Output the [x, y] coordinate of the center of the cell containing the given text.  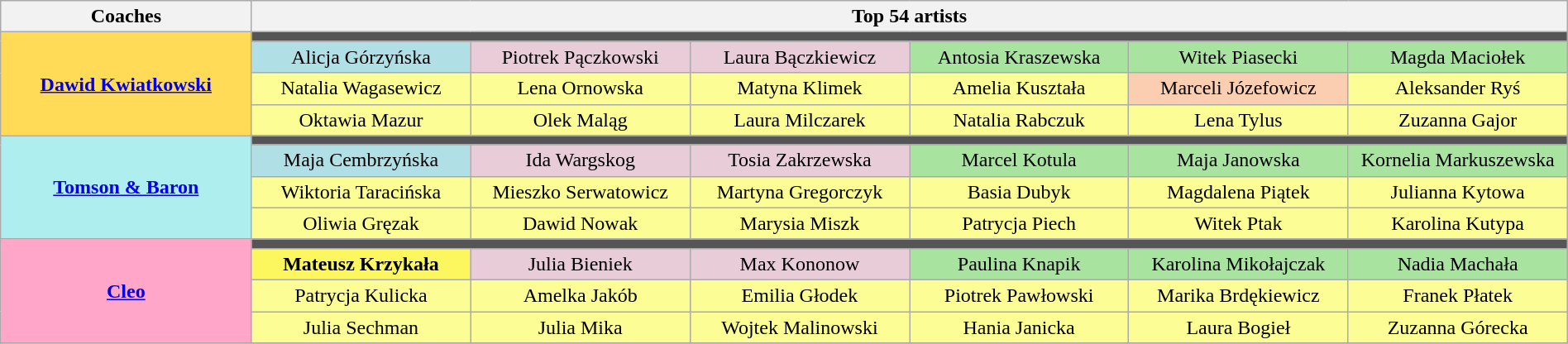
Amelia Kuształa [1019, 88]
Franek Płatek [1457, 295]
Magda Maciołek [1457, 57]
Marika Brdękiewicz [1239, 295]
Magdalena Piątek [1239, 192]
Natalia Rabczuk [1019, 120]
Emilia Głodek [799, 295]
Dawid Kwiatkowski [126, 84]
Lena Tylus [1239, 120]
Basia Dubyk [1019, 192]
Olek Maląg [581, 120]
Witek Ptak [1239, 223]
Witek Piasecki [1239, 57]
Mateusz Krzykała [361, 264]
Dawid Nowak [581, 223]
Julia Bieniek [581, 264]
Marysia Miszk [799, 223]
Ida Wargskog [581, 160]
Amelka Jakób [581, 295]
Karolina Kutypa [1457, 223]
Julianna Kytowa [1457, 192]
Marcel Kotula [1019, 160]
Wojtek Malinowski [799, 327]
Patrycja Piech [1019, 223]
Paulina Knapik [1019, 264]
Patrycja Kulicka [361, 295]
Julia Mika [581, 327]
Maja Cembrzyńska [361, 160]
Coaches [126, 17]
Karolina Mikołajczak [1239, 264]
Laura Bogieł [1239, 327]
Zuzanna Górecka [1457, 327]
Tosia Zakrzewska [799, 160]
Maja Janowska [1239, 160]
Piotrek Pawłowski [1019, 295]
Julia Sechman [361, 327]
Lena Ornowska [581, 88]
Tomson & Baron [126, 187]
Wiktoria Taracińska [361, 192]
Zuzanna Gajor [1457, 120]
Oktawia Mazur [361, 120]
Cleo [126, 291]
Max Kononow [799, 264]
Nadia Machała [1457, 264]
Kornelia Markuszewska [1457, 160]
Antosia Kraszewska [1019, 57]
Top 54 artists [910, 17]
Alicja Górzyńska [361, 57]
Natalia Wagasewicz [361, 88]
Matyna Klimek [799, 88]
Hania Janicka [1019, 327]
Mieszko Serwatowicz [581, 192]
Martyna Gregorczyk [799, 192]
Oliwia Gręzak [361, 223]
Aleksander Ryś [1457, 88]
Laura Bączkiewicz [799, 57]
Marceli Józefowicz [1239, 88]
Laura Milczarek [799, 120]
Piotrek Pączkowski [581, 57]
